Pinpoint the cell where the given text exists, returning its (x, y) midpoint coordinate. 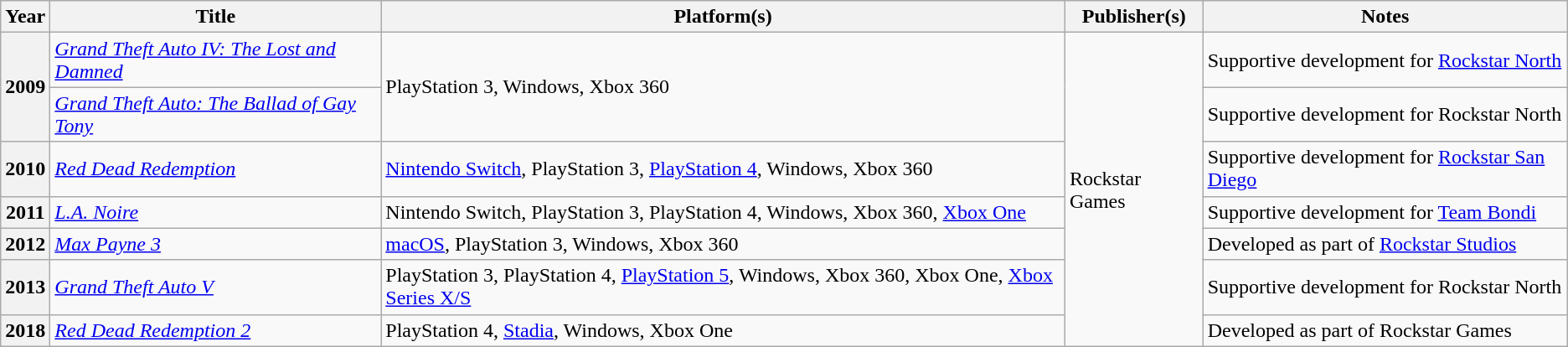
Supportive development for Team Bondi (1385, 212)
Supportive development for Rockstar San Diego (1385, 169)
2012 (25, 244)
2013 (25, 287)
macOS, PlayStation 3, Windows, Xbox 360 (724, 244)
2011 (25, 212)
2009 (25, 87)
Grand Theft Auto V (216, 287)
Rockstar Games (1134, 189)
Publisher(s) (1134, 17)
Max Payne 3 (216, 244)
Grand Theft Auto: The Ballad of Gay Tony (216, 114)
Red Dead Redemption 2 (216, 330)
Platform(s) (724, 17)
2010 (25, 169)
Notes (1385, 17)
Title (216, 17)
PlayStation 4, Stadia, Windows, Xbox One (724, 330)
Developed as part of Rockstar Studios (1385, 244)
PlayStation 3, Windows, Xbox 360 (724, 87)
Nintendo Switch, PlayStation 3, PlayStation 4, Windows, Xbox 360, Xbox One (724, 212)
Developed as part of Rockstar Games (1385, 330)
Nintendo Switch, PlayStation 3, PlayStation 4, Windows, Xbox 360 (724, 169)
Year (25, 17)
Grand Theft Auto IV: The Lost and Damned (216, 60)
Red Dead Redemption (216, 169)
PlayStation 3, PlayStation 4, PlayStation 5, Windows, Xbox 360, Xbox One, Xbox Series X/S (724, 287)
L.A. Noire (216, 212)
2018 (25, 330)
